Search for the cell housing the specified text and yield its (x, y) center coordinate. 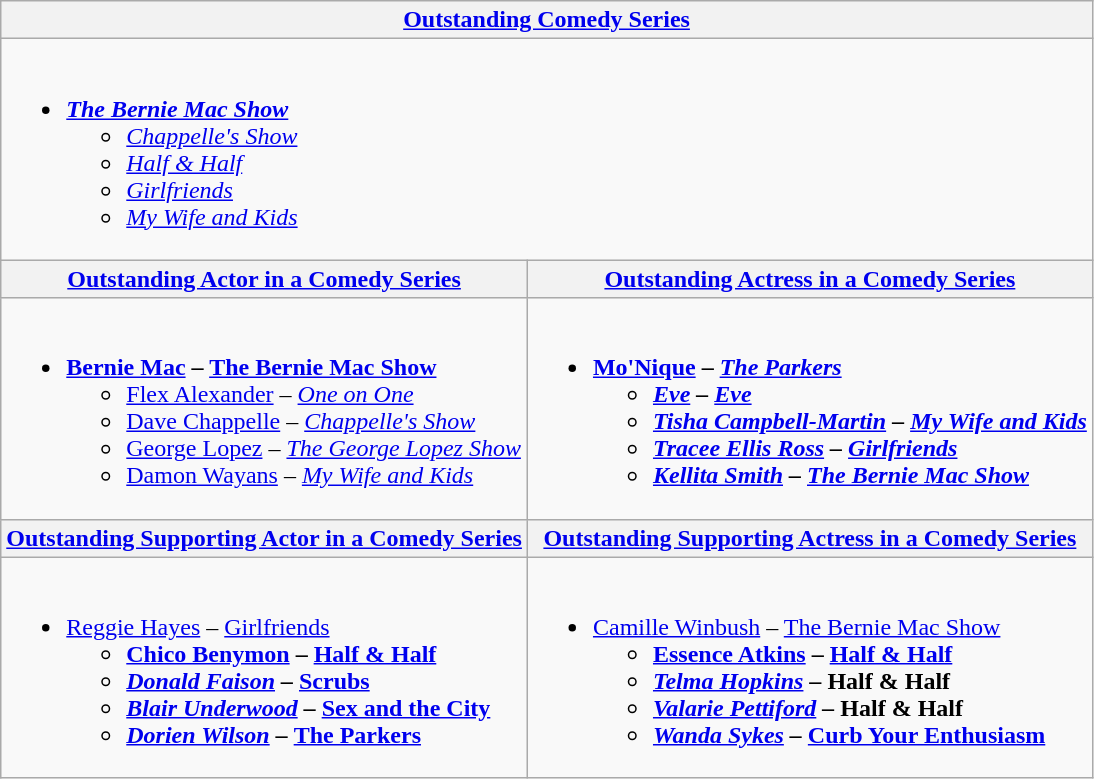
Outstanding Supporting Actress in a Comedy Series (810, 538)
Outstanding Actor in a Comedy Series (264, 279)
Mo'Nique – The ParkersEve – EveTisha Campbell-Martin – My Wife and KidsTracee Ellis Ross – GirlfriendsKellita Smith – The Bernie Mac Show (810, 408)
Reggie Hayes – GirlfriendsChico Benymon – Half & HalfDonald Faison – ScrubsBlair Underwood – Sex and the CityDorien Wilson – The Parkers (264, 668)
Outstanding Actress in a Comedy Series (810, 279)
Outstanding Supporting Actor in a Comedy Series (264, 538)
The Bernie Mac ShowChappelle's ShowHalf & HalfGirlfriendsMy Wife and Kids (547, 150)
Outstanding Comedy Series (547, 20)
